Extract the [X, Y] coordinate from the center of the cell holding the provided text.  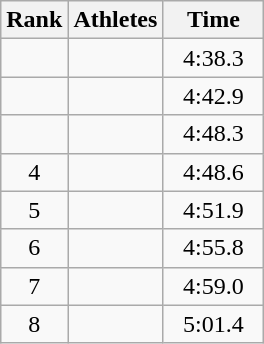
4:48.6 [214, 172]
4:51.9 [214, 210]
4:42.9 [214, 96]
4 [34, 172]
5 [34, 210]
6 [34, 248]
4:55.8 [214, 248]
7 [34, 286]
4:38.3 [214, 58]
Time [214, 20]
Rank [34, 20]
8 [34, 324]
5:01.4 [214, 324]
Athletes [116, 20]
4:48.3 [214, 134]
4:59.0 [214, 286]
